Locate the cell with the specified text and output its [x, y] center coordinate. 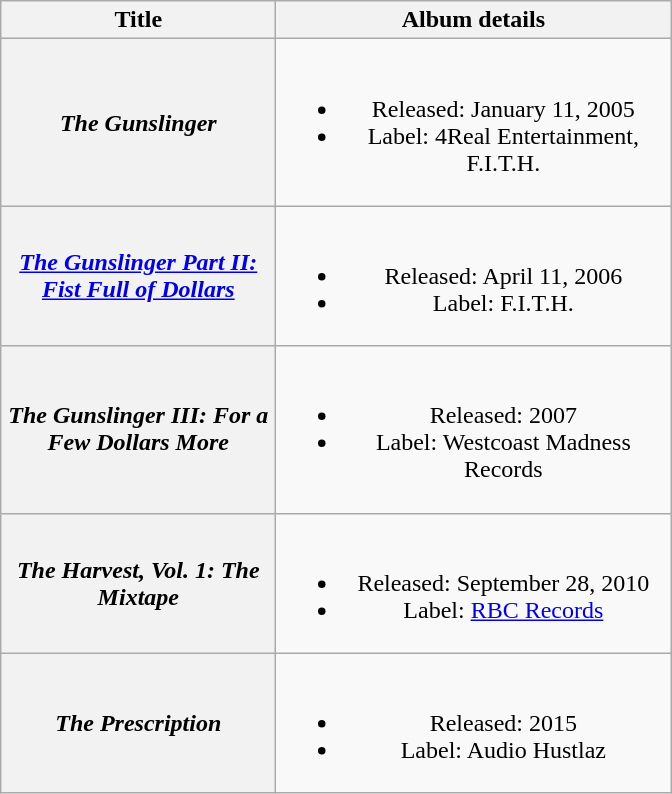
Released: April 11, 2006Label: F.I.T.H. [474, 276]
The Prescription [138, 723]
The Gunslinger III: For a Few Dollars More [138, 430]
Released: 2007Label: Westcoast Madness Records [474, 430]
The Harvest, Vol. 1: The Mixtape [138, 583]
Released: January 11, 2005Label: 4Real Entertainment, F.I.T.H. [474, 122]
Title [138, 20]
The Gunslinger Part II: Fist Full of Dollars [138, 276]
Released: September 28, 2010Label: RBC Records [474, 583]
The Gunslinger [138, 122]
Released: 2015Label: Audio Hustlaz [474, 723]
Album details [474, 20]
